Output the (x, y) coordinate of the center of the cell containing the given text.  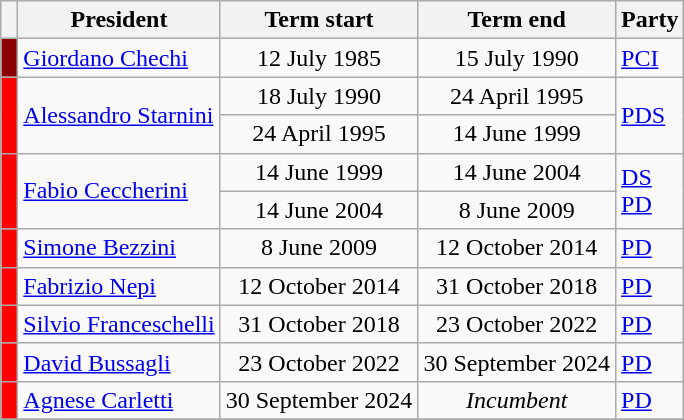
President (119, 20)
David Bussagli (119, 362)
DSPD (650, 191)
12 July 1985 (319, 58)
Simone Bezzini (119, 248)
PDS (650, 115)
Fabio Ceccherini (119, 191)
Alessandro Starnini (119, 115)
PCI (650, 58)
Fabrizio Nepi (119, 286)
15 July 1990 (517, 58)
18 July 1990 (319, 96)
Silvio Franceschelli (119, 324)
Term end (517, 20)
Agnese Carletti (119, 400)
Party (650, 20)
Giordano Chechi (119, 58)
Term start (319, 20)
Incumbent (517, 400)
